For the text-containing cell, return its midpoint in [X, Y] coordinate format. 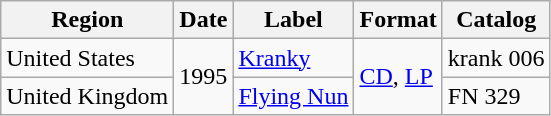
Date [204, 20]
FN 329 [496, 96]
CD, LP [398, 77]
Label [294, 20]
United Kingdom [88, 96]
Region [88, 20]
Flying Nun [294, 96]
Format [398, 20]
1995 [204, 77]
krank 006 [496, 58]
Catalog [496, 20]
Kranky [294, 58]
United States [88, 58]
